Return (X, Y) of the center of cell containing provided text 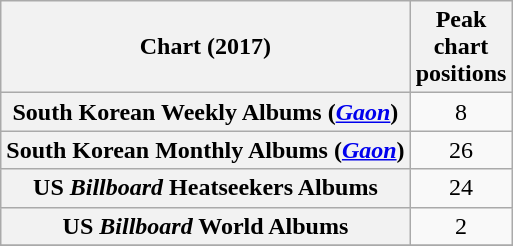
US Billboard World Albums (206, 226)
Chart (2017) (206, 47)
2 (461, 226)
8 (461, 112)
US Billboard Heatseekers Albums (206, 188)
24 (461, 188)
South Korean Weekly Albums (Gaon) (206, 112)
Peakchartpositions (461, 47)
South Korean Monthly Albums (Gaon) (206, 150)
26 (461, 150)
